Capture the cell that displays the provided text and extract its (X, Y) central coordinate. 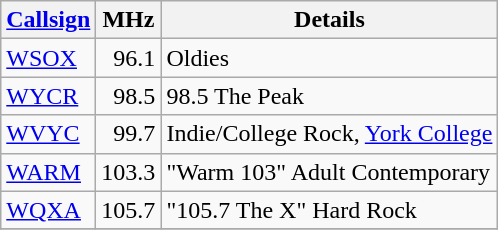
WQXA (48, 210)
96.1 (128, 58)
WYCR (48, 96)
Oldies (330, 58)
103.3 (128, 172)
Callsign (48, 20)
WSOX (48, 58)
"105.7 The X" Hard Rock (330, 210)
MHz (128, 20)
98.5 The Peak (330, 96)
105.7 (128, 210)
WARM (48, 172)
98.5 (128, 96)
Indie/College Rock, York College (330, 134)
99.7 (128, 134)
"Warm 103" Adult Contemporary (330, 172)
WVYC (48, 134)
Details (330, 20)
